Locate the cell with the specified text and output its (X, Y) center coordinate. 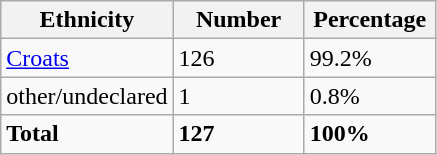
0.8% (370, 96)
126 (238, 58)
99.2% (370, 58)
Croats (87, 58)
Total (87, 134)
127 (238, 134)
1 (238, 96)
other/undeclared (87, 96)
100% (370, 134)
Number (238, 20)
Ethnicity (87, 20)
Percentage (370, 20)
